Output the [X, Y] coordinate of the center of the cell containing the given text.  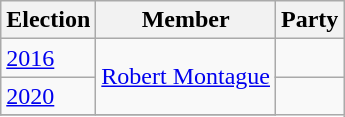
2016 [48, 58]
2020 [48, 96]
Member [186, 20]
Party [310, 20]
Robert Montague [186, 77]
Election [48, 20]
